From the cell containing the given text, extract its center point as (X, Y) coordinate. 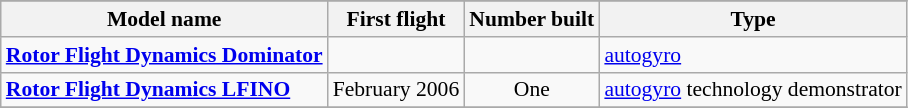
Rotor Flight Dynamics Dominator (164, 55)
Rotor Flight Dynamics LFINO (164, 90)
One (532, 90)
autogyro (752, 55)
Number built (532, 19)
First flight (396, 19)
February 2006 (396, 90)
Type (752, 19)
autogyro technology demonstrator (752, 90)
Model name (164, 19)
